Capture the cell that displays the provided text and extract its [x, y] central coordinate. 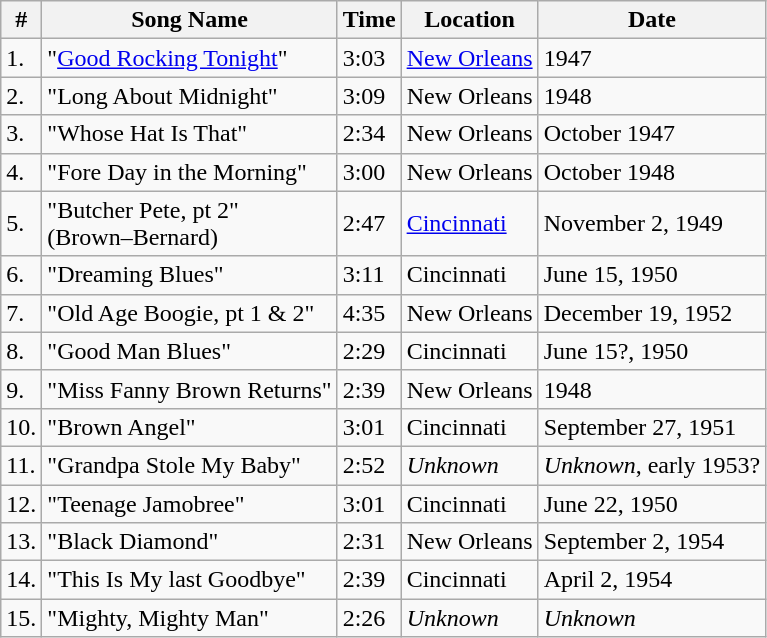
"Fore Day in the Morning" [190, 172]
10. [22, 427]
8. [22, 351]
1947 [652, 58]
Date [652, 20]
September 27, 1951 [652, 427]
7. [22, 313]
"Old Age Boogie, pt 1 & 2" [190, 313]
3:03 [369, 58]
"Mighty, Mighty Man" [190, 618]
13. [22, 542]
October 1947 [652, 134]
Song Name [190, 20]
3. [22, 134]
12. [22, 503]
April 2, 1954 [652, 580]
# [22, 20]
1. [22, 58]
3:09 [369, 96]
2:47 [369, 224]
14. [22, 580]
3:00 [369, 172]
"Long About Midnight" [190, 96]
2:29 [369, 351]
"Good Rocking Tonight" [190, 58]
9. [22, 389]
4. [22, 172]
"Good Man Blues" [190, 351]
Time [369, 20]
"Grandpa Stole My Baby" [190, 465]
June 15, 1950 [652, 275]
6. [22, 275]
2:26 [369, 618]
September 2, 1954 [652, 542]
June 15?, 1950 [652, 351]
Location [470, 20]
11. [22, 465]
15. [22, 618]
"Miss Fanny Brown Returns" [190, 389]
"Butcher Pete, pt 2"(Brown–Bernard) [190, 224]
December 19, 1952 [652, 313]
4:35 [369, 313]
"Whose Hat Is That" [190, 134]
"This Is My last Goodbye" [190, 580]
2:34 [369, 134]
"Teenage Jamobree" [190, 503]
"Dreaming Blues" [190, 275]
November 2, 1949 [652, 224]
"Black Diamond" [190, 542]
2:31 [369, 542]
June 22, 1950 [652, 503]
2:52 [369, 465]
October 1948 [652, 172]
Unknown, early 1953? [652, 465]
"Brown Angel" [190, 427]
2. [22, 96]
3:11 [369, 275]
5. [22, 224]
